For the text-containing cell, return its midpoint in [x, y] coordinate format. 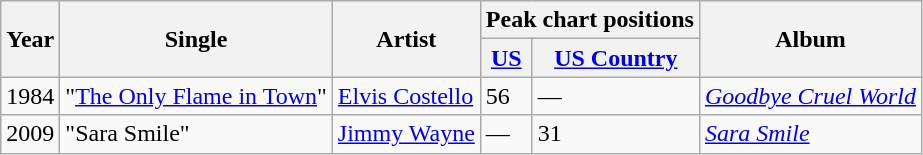
1984 [30, 96]
2009 [30, 134]
Year [30, 39]
"Sara Smile" [196, 134]
31 [616, 134]
US Country [616, 58]
US [506, 58]
Artist [406, 39]
Elvis Costello [406, 96]
56 [506, 96]
Single [196, 39]
Album [810, 39]
Sara Smile [810, 134]
Jimmy Wayne [406, 134]
Peak chart positions [590, 20]
"The Only Flame in Town" [196, 96]
Goodbye Cruel World [810, 96]
